Identify which cell holds the provided text, then report its (X, Y) central coordinate. 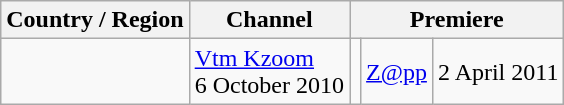
Country / Region (95, 20)
2 April 2011 (498, 72)
Vtm Kzoom6 October 2010 (269, 72)
Channel (269, 20)
Premiere (457, 20)
Z@pp (397, 72)
